Scan for the cell matching the given text and deliver its [X, Y] coordinate at center. 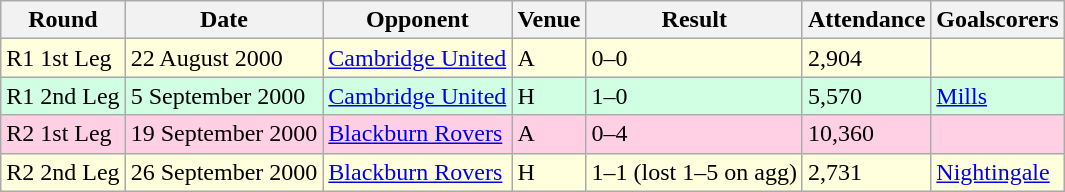
R1 1st Leg [63, 58]
0–0 [694, 58]
5 September 2000 [224, 96]
Mills [998, 96]
22 August 2000 [224, 58]
2,904 [866, 58]
0–4 [694, 134]
R2 1st Leg [63, 134]
1–1 (lost 1–5 on agg) [694, 172]
Attendance [866, 20]
19 September 2000 [224, 134]
10,360 [866, 134]
Venue [549, 20]
Opponent [418, 20]
Goalscorers [998, 20]
26 September 2000 [224, 172]
Nightingale [998, 172]
Result [694, 20]
2,731 [866, 172]
Round [63, 20]
R1 2nd Leg [63, 96]
Date [224, 20]
R2 2nd Leg [63, 172]
5,570 [866, 96]
1–0 [694, 96]
